Identify which cell holds the provided text, then report its [x, y] central coordinate. 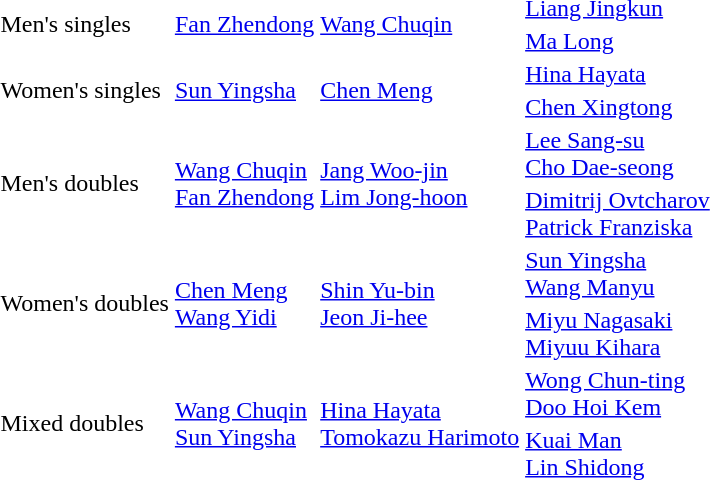
Jang Woo-jin Lim Jong-hoon [420, 184]
Wang Chuqin Fan Zhendong [244, 184]
Sun Yingsha [244, 90]
Shin Yu-bin Jeon Ji-hee [420, 304]
Chen Meng Wang Yidi [244, 304]
Chen Meng [420, 90]
